Find where the given text appears and provide that cell's center as (x, y) coordinate. 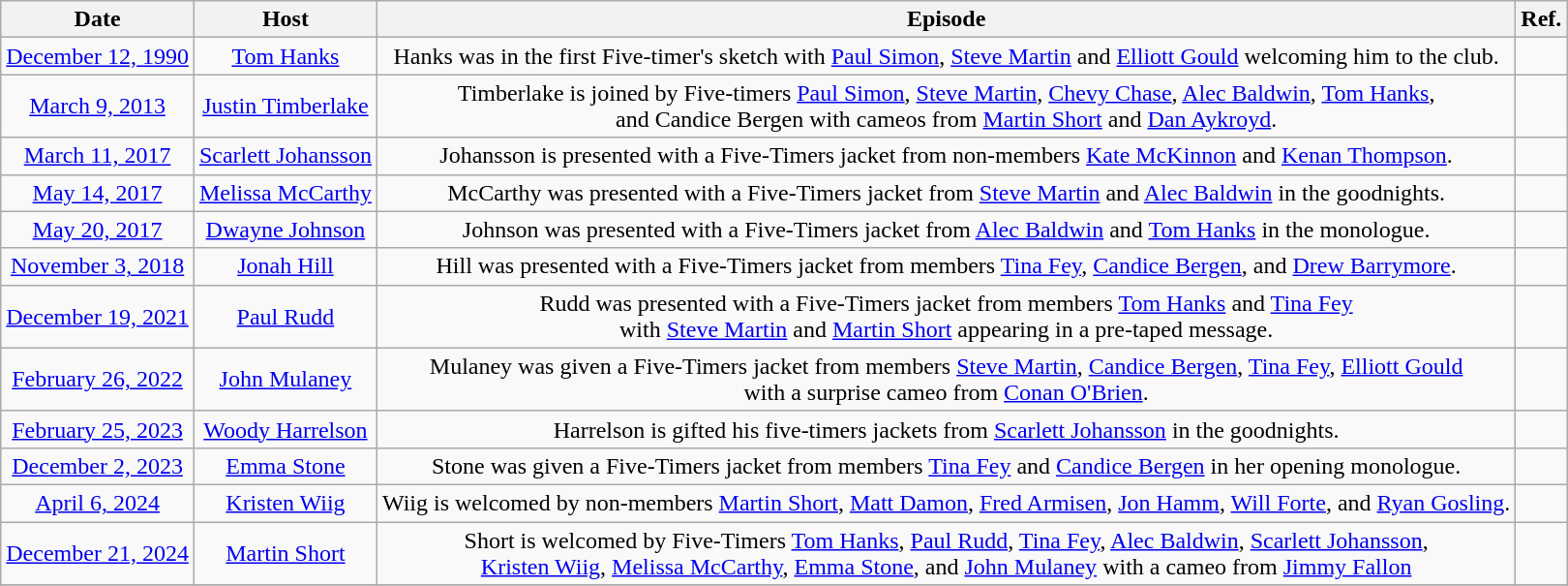
Date (98, 19)
Harrelson is gifted his five-timers jackets from Scarlett Johansson in the goodnights. (946, 429)
Jonah Hill (285, 266)
Host (285, 19)
Paul Rudd (285, 316)
John Mulaney (285, 380)
December 12, 1990 (98, 56)
February 25, 2023 (98, 429)
Martin Short (285, 552)
Emma Stone (285, 466)
Hanks was in the first Five-timer's sketch with Paul Simon, Steve Martin and Elliott Gould welcoming him to the club. (946, 56)
Woody Harrelson (285, 429)
Stone was given a Five-Timers jacket from members Tina Fey and Candice Bergen in her opening monologue. (946, 466)
November 3, 2018 (98, 266)
December 2, 2023 (98, 466)
May 20, 2017 (98, 230)
March 11, 2017 (98, 156)
May 14, 2017 (98, 193)
McCarthy was presented with a Five-Timers jacket from Steve Martin and Alec Baldwin in the goodnights. (946, 193)
Wiig is welcomed by non-members Martin Short, Matt Damon, Fred Armisen, Jon Hamm, Will Forte, and Ryan Gosling. (946, 503)
Ref. (1541, 19)
Johnson was presented with a Five-Timers jacket from Alec Baldwin and Tom Hanks in the monologue. (946, 230)
April 6, 2024 (98, 503)
Episode (946, 19)
Rudd was presented with a Five-Timers jacket from members Tom Hanks and Tina Fey with Steve Martin and Martin Short appearing in a pre-taped message. (946, 316)
Melissa McCarthy (285, 193)
Scarlett Johansson (285, 156)
Justin Timberlake (285, 107)
December 21, 2024 (98, 552)
Dwayne Johnson (285, 230)
Tom Hanks (285, 56)
March 9, 2013 (98, 107)
Hill was presented with a Five-Timers jacket from members Tina Fey, Candice Bergen, and Drew Barrymore. (946, 266)
Mulaney was given a Five-Timers jacket from members Steve Martin, Candice Bergen, Tina Fey, Elliott Gould with a surprise cameo from Conan O'Brien. (946, 380)
Kristen Wiig (285, 503)
December 19, 2021 (98, 316)
February 26, 2022 (98, 380)
Johansson is presented with a Five-Timers jacket from non-members Kate McKinnon and Kenan Thompson. (946, 156)
